Determine the (X, Y) coordinate at the center of the cell enclosing the given text.  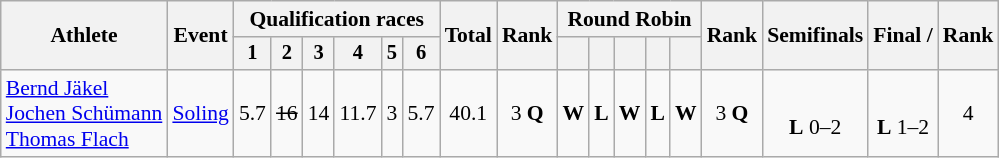
5 (392, 54)
Qualification races (337, 19)
11.7 (358, 114)
Final / (903, 36)
1 (252, 54)
6 (420, 54)
L 0–2 (815, 114)
Total (468, 36)
Semifinals (815, 36)
14 (319, 114)
Round Robin (629, 19)
Bernd JäkelJochen SchümannThomas Flach (84, 114)
Event (200, 36)
40.1 (468, 114)
L 1–2 (903, 114)
Soling (200, 114)
16 (287, 114)
Athlete (84, 36)
2 (287, 54)
